Provide the (x, y) coordinate of the cell's center where the given text is located.  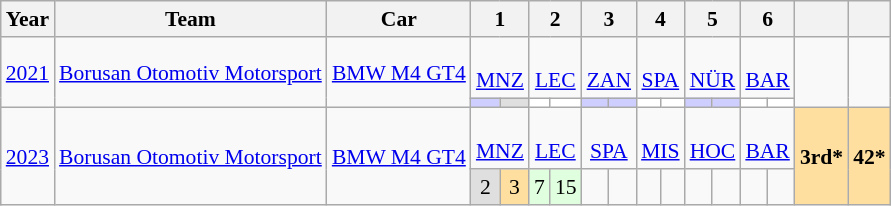
6 (768, 19)
1 (500, 19)
7 (540, 187)
4 (660, 19)
42* (870, 156)
5 (713, 19)
HOC (713, 138)
ZAN (609, 68)
NÜR (713, 68)
15 (566, 187)
Year (28, 19)
2023 (28, 156)
Team (190, 19)
3rd* (822, 156)
2021 (28, 72)
Car (399, 19)
MIS (660, 138)
